Find where the given text appears and provide that cell's center as (x, y) coordinate. 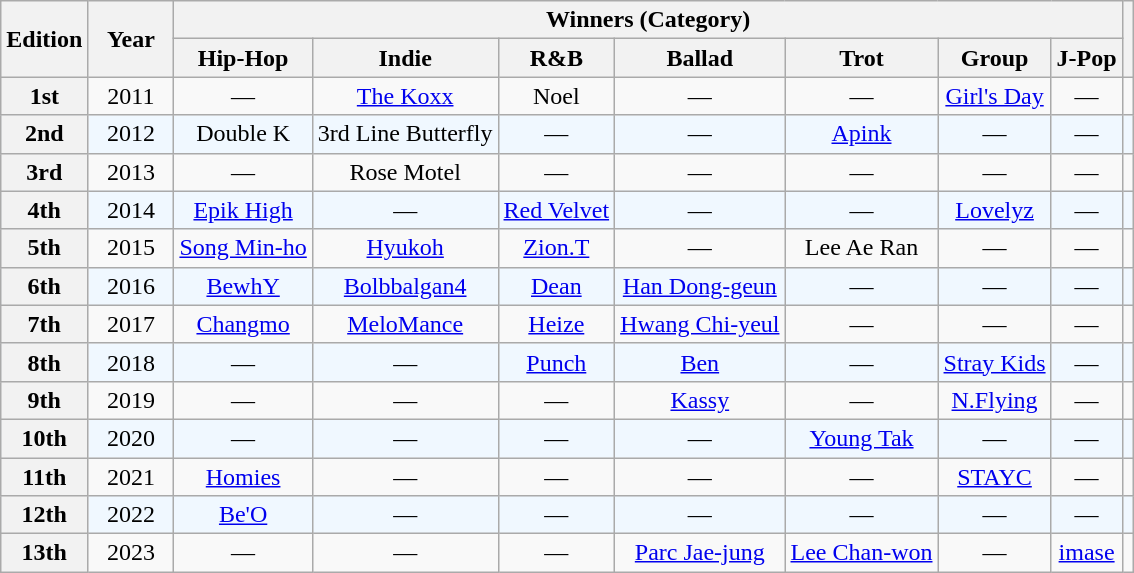
Winners (Category) (648, 20)
Dean (556, 286)
2013 (131, 172)
2012 (131, 134)
Trot (862, 58)
Lee Chan-won (862, 553)
Zion.T (556, 248)
Song Min-ho (243, 248)
Girl's Day (994, 96)
Kassy (700, 400)
2020 (131, 438)
13th (44, 553)
Ben (700, 362)
MeloMance (405, 324)
Indie (405, 58)
Epik High (243, 210)
4th (44, 210)
Year (131, 39)
Stray Kids (994, 362)
Lee Ae Ran (862, 248)
1st (44, 96)
2011 (131, 96)
10th (44, 438)
Rose Motel (405, 172)
Homies (243, 477)
2021 (131, 477)
Noel (556, 96)
Be'O (243, 515)
2017 (131, 324)
Double K (243, 134)
2016 (131, 286)
9th (44, 400)
5th (44, 248)
BewhY (243, 286)
N.Flying (994, 400)
Parc Jae-jung (700, 553)
Changmo (243, 324)
Edition (44, 39)
2018 (131, 362)
2022 (131, 515)
6th (44, 286)
STAYC (994, 477)
2nd (44, 134)
Red Velvet (556, 210)
8th (44, 362)
2015 (131, 248)
Hwang Chi-yeul (700, 324)
11th (44, 477)
Hyukoh (405, 248)
Ballad (700, 58)
Hip-Hop (243, 58)
2014 (131, 210)
Lovelyz (994, 210)
7th (44, 324)
Bolbbalgan4 (405, 286)
Young Tak (862, 438)
Heize (556, 324)
J-Pop (1086, 58)
Apink (862, 134)
R&B (556, 58)
3rd Line Butterfly (405, 134)
Punch (556, 362)
12th (44, 515)
imase (1086, 553)
Han Dong-geun (700, 286)
2019 (131, 400)
3rd (44, 172)
The Koxx (405, 96)
2023 (131, 553)
Group (994, 58)
